Capture the cell that displays the provided text and extract its (x, y) central coordinate. 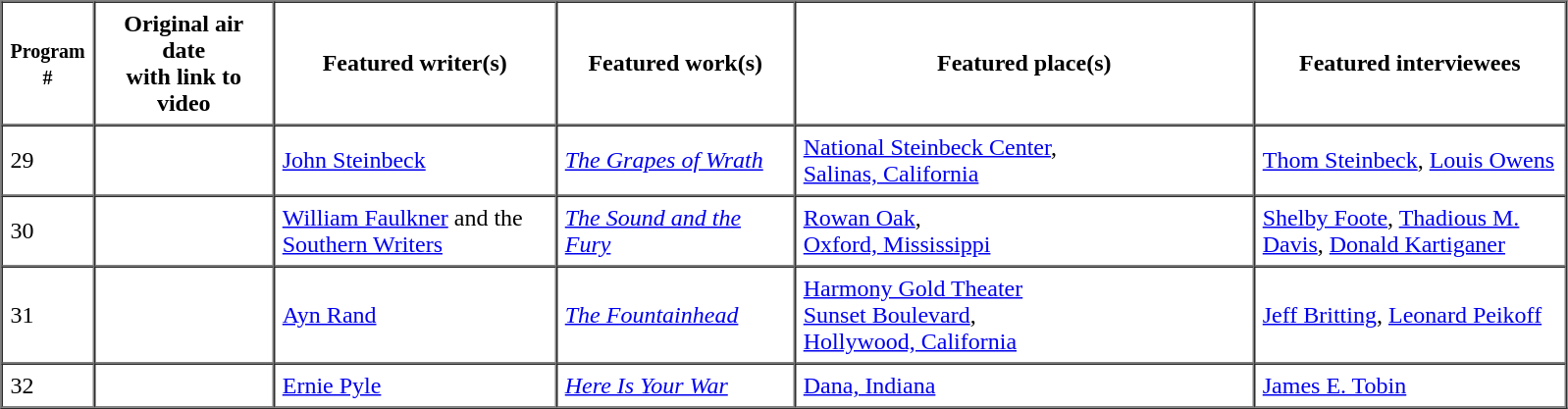
Program # (48, 64)
Thom Steinbeck, Louis Owens (1410, 161)
Ayn Rand (415, 316)
Jeff Britting, Leonard Peikoff (1410, 316)
Ernie Pyle (415, 384)
Original air datewith link to video (184, 64)
The Sound and the Fury (675, 231)
32 (48, 384)
The Grapes of Wrath (675, 161)
Here Is Your War (675, 384)
30 (48, 231)
Shelby Foote, Thadious M. Davis, Donald Kartiganer (1410, 231)
Featured place(s) (1024, 64)
Featured work(s) (675, 64)
Dana, Indiana (1024, 384)
John Steinbeck (415, 161)
Rowan Oak,Oxford, Mississippi (1024, 231)
29 (48, 161)
The Fountainhead (675, 316)
National Steinbeck Center,Salinas, California (1024, 161)
James E. Tobin (1410, 384)
Featured writer(s) (415, 64)
William Faulkner and the Southern Writers (415, 231)
31 (48, 316)
Featured interviewees (1410, 64)
Harmony Gold TheaterSunset Boulevard,Hollywood, California (1024, 316)
